Identify which cell holds the provided text, then report its (X, Y) central coordinate. 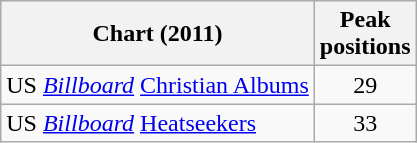
US Billboard Christian Albums (158, 85)
US Billboard Heatseekers (158, 123)
Peakpositions (365, 34)
Chart (2011) (158, 34)
29 (365, 85)
33 (365, 123)
